For the text-containing cell, return its midpoint in [x, y] coordinate format. 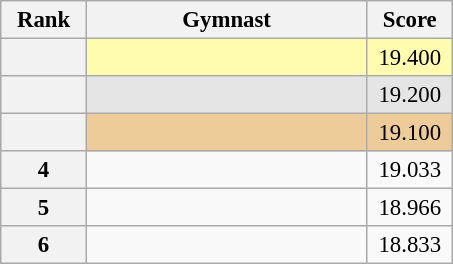
5 [44, 208]
19.033 [410, 170]
19.100 [410, 133]
Gymnast [226, 20]
19.400 [410, 58]
Rank [44, 20]
19.200 [410, 95]
18.833 [410, 245]
18.966 [410, 208]
6 [44, 245]
Score [410, 20]
4 [44, 170]
